Pinpoint the cell where the given text exists, returning its [X, Y] midpoint coordinate. 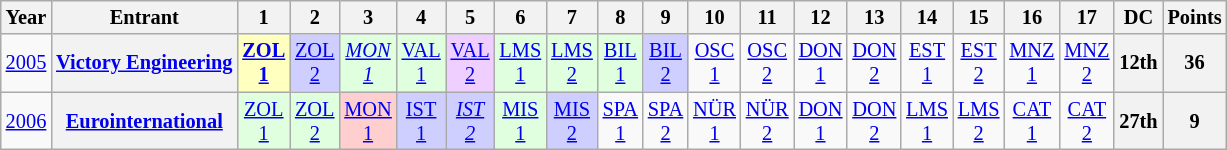
Points [1195, 17]
MIS1 [521, 121]
Victory Engineering [144, 63]
3 [368, 17]
27th [1138, 121]
IST2 [470, 121]
MIS2 [572, 121]
DC [1138, 17]
6 [521, 17]
MNZ2 [1086, 63]
2 [314, 17]
12th [1138, 63]
CAT1 [1032, 121]
CAT2 [1086, 121]
36 [1195, 63]
Entrant [144, 17]
2005 [26, 63]
BIL1 [620, 63]
5 [470, 17]
IST1 [422, 121]
Year [26, 17]
OSC1 [714, 63]
17 [1086, 17]
OSC2 [768, 63]
SPA1 [620, 121]
16 [1032, 17]
EST2 [979, 63]
NÜR1 [714, 121]
10 [714, 17]
11 [768, 17]
EST1 [927, 63]
1 [264, 17]
VAL1 [422, 63]
BIL2 [666, 63]
SPA2 [666, 121]
MNZ1 [1032, 63]
NÜR2 [768, 121]
15 [979, 17]
7 [572, 17]
Eurointernational [144, 121]
2006 [26, 121]
4 [422, 17]
13 [874, 17]
8 [620, 17]
12 [821, 17]
VAL2 [470, 63]
14 [927, 17]
